Return [X, Y] of the center of cell containing provided text 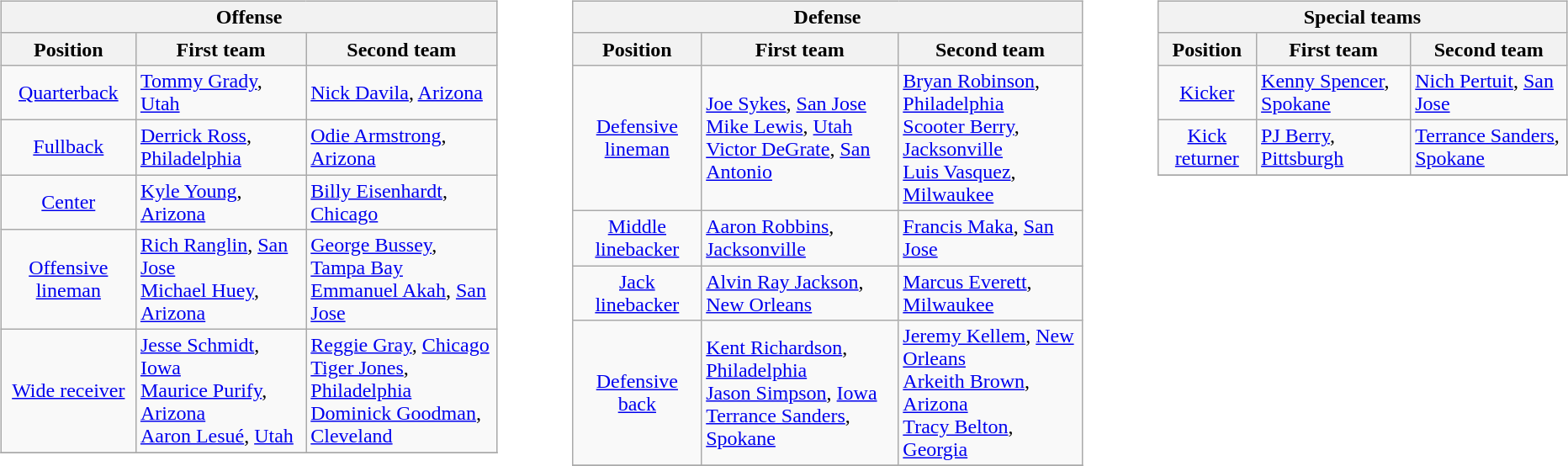
Billy Eisenhardt, Chicago [402, 202]
Derrick Ross, Philadelphia [220, 146]
Wide receiver [68, 391]
Marcus Everett, Milwaukee [990, 293]
Bryan Robinson, PhiladelphiaScooter Berry, JacksonvilleLuis Vasquez, Milwaukee [990, 138]
Fullback [68, 146]
Kenny Spencer, Spokane [1334, 93]
Jeremy Kellem, New OrleansArkeith Brown, ArizonaTracy Belton, Georgia [990, 394]
Rich Ranglin, San JoseMichael Huey, Arizona [220, 279]
Reggie Gray, ChicagoTiger Jones, PhiladelphiaDominick Goodman, Cleveland [402, 391]
Quarterback [68, 93]
Middle linebacker [638, 237]
Kicker [1206, 93]
Defense [828, 17]
Kyle Young, Arizona [220, 202]
Center [68, 202]
PJ Berry, Pittsburgh [1334, 146]
Jack linebacker [638, 293]
Odie Armstrong, Arizona [402, 146]
Nich Pertuit, San Jose [1489, 93]
Jesse Schmidt, IowaMaurice Purify, ArizonaAaron Lesué, Utah [220, 391]
Tommy Grady, Utah [220, 93]
Offense [249, 17]
Terrance Sanders, Spokane [1489, 146]
Alvin Ray Jackson, New Orleans [800, 293]
Offensive lineman [68, 279]
Defensive back [638, 394]
Nick Davila, Arizona [402, 93]
Kent Richardson, PhiladelphiaJason Simpson, IowaTerrance Sanders, Spokane [800, 394]
Aaron Robbins, Jacksonville [800, 237]
Francis Maka, San Jose [990, 237]
Kick returner [1206, 146]
Special teams [1363, 17]
Defensive lineman [638, 138]
George Bussey, Tampa BayEmmanuel Akah, San Jose [402, 279]
Joe Sykes, San JoseMike Lewis, UtahVictor DeGrate, San Antonio [800, 138]
